Pinpoint the cell where the given text exists, returning its (X, Y) midpoint coordinate. 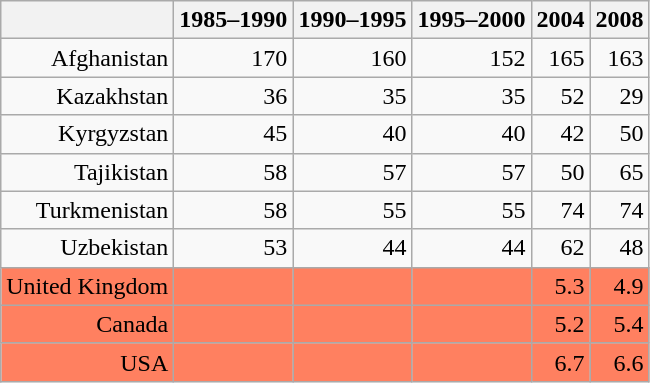
Kazakhstan (88, 96)
Afghanistan (88, 58)
62 (560, 248)
5.3 (560, 286)
2008 (620, 20)
6.6 (620, 362)
160 (352, 58)
36 (234, 96)
163 (620, 58)
Kyrgyzstan (88, 134)
52 (560, 96)
42 (560, 134)
48 (620, 248)
2004 (560, 20)
1990–1995 (352, 20)
1985–1990 (234, 20)
Turkmenistan (88, 210)
5.2 (560, 324)
5.4 (620, 324)
170 (234, 58)
4.9 (620, 286)
6.7 (560, 362)
152 (472, 58)
Canada (88, 324)
Tajikistan (88, 172)
United Kingdom (88, 286)
65 (620, 172)
53 (234, 248)
165 (560, 58)
29 (620, 96)
Uzbekistan (88, 248)
1995–2000 (472, 20)
45 (234, 134)
USA (88, 362)
